Return (x, y) of the center of cell containing provided text 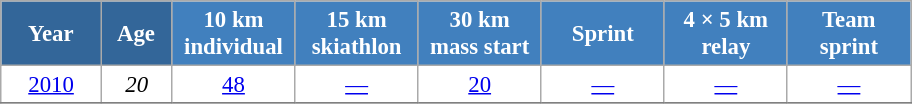
Team sprint (848, 34)
30 km mass start (480, 34)
4 × 5 km relay (726, 34)
Age (136, 34)
2010 (52, 85)
48 (234, 85)
15 km skiathlon (356, 34)
Year (52, 34)
Sprint (602, 34)
10 km individual (234, 34)
